Provide the [x, y] coordinate of the cell's center where the given text is located.  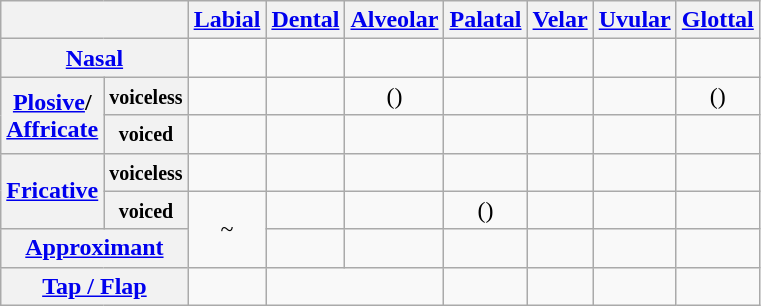
Nasal [94, 58]
Glottal [718, 20]
Uvular [634, 20]
Alveolar [394, 20]
Labial [227, 20]
Tap / Flap [94, 286]
Plosive/Affricate [52, 115]
~ [227, 229]
Fricative [52, 191]
Velar [560, 20]
Dental [306, 20]
Palatal [486, 20]
Approximant [94, 248]
